Return the (x, y) coordinate for the center point of the cell that contains the specified text.  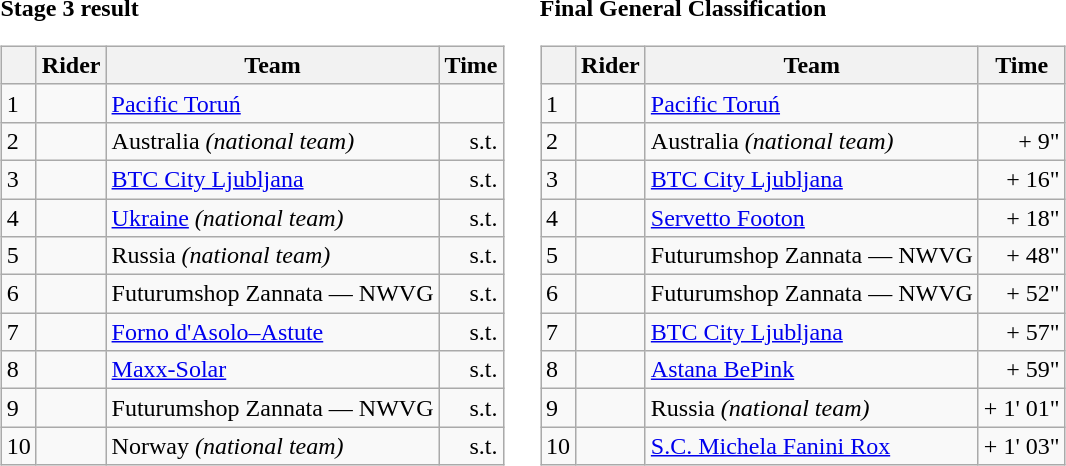
S.C. Michela Fanini Rox (812, 446)
+ 16" (1022, 179)
+ 52" (1022, 294)
+ 18" (1022, 217)
+ 9" (1022, 141)
Maxx-Solar (272, 370)
Astana BePink (812, 370)
+ 59" (1022, 370)
Forno d'Asolo–Astute (272, 332)
Norway (national team) (272, 446)
+ 57" (1022, 332)
+ 48" (1022, 256)
+ 1' 01" (1022, 408)
Ukraine (national team) (272, 217)
+ 1' 03" (1022, 446)
Servetto Footon (812, 217)
